From the cell containing the given text, extract its center point as (x, y) coordinate. 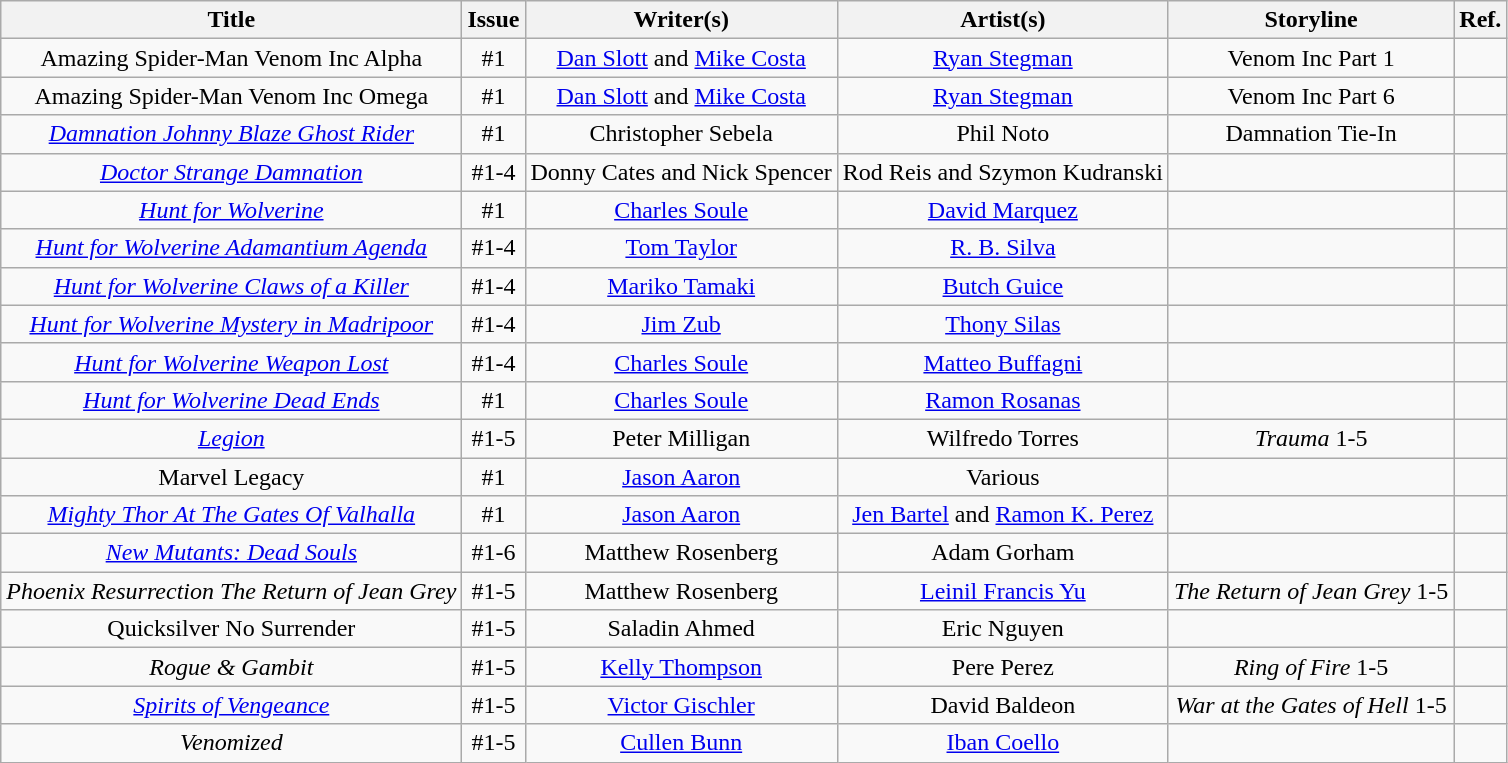
David Baldeon (1002, 705)
Phoenix Resurrection The Return of Jean Grey (232, 591)
Hunt for Wolverine (232, 210)
Various (1002, 477)
Christopher Sebela (681, 134)
War at the Gates of Hell 1-5 (1310, 705)
The Return of Jean Grey 1-5 (1310, 591)
Hunt for Wolverine Adamantium Agenda (232, 248)
David Marquez (1002, 210)
Quicksilver No Surrender (232, 629)
Phil Noto (1002, 134)
Writer(s) (681, 20)
Doctor Strange Damnation (232, 172)
Iban Coello (1002, 743)
Tom Taylor (681, 248)
Rogue & Gambit (232, 667)
Venom Inc Part 6 (1310, 96)
Issue (494, 20)
Matteo Buffagni (1002, 362)
Ramon Rosanas (1002, 400)
Ring of Fire 1-5 (1310, 667)
Storyline (1310, 20)
New Mutants: Dead Souls (232, 553)
Marvel Legacy (232, 477)
Jim Zub (681, 324)
Rod Reis and Szymon Kudranski (1002, 172)
Amazing Spider-Man Venom Inc Alpha (232, 58)
R. B. Silva (1002, 248)
Mariko Tamaki (681, 286)
Adam Gorham (1002, 553)
Hunt for Wolverine Weapon Lost (232, 362)
Pere Perez (1002, 667)
Saladin Ahmed (681, 629)
Venomized (232, 743)
Damnation Tie-In (1310, 134)
Butch Guice (1002, 286)
Eric Nguyen (1002, 629)
Amazing Spider-Man Venom Inc Omega (232, 96)
Peter Milligan (681, 438)
Hunt for Wolverine Mystery in Madripoor (232, 324)
Mighty Thor At The Gates Of Valhalla (232, 515)
Hunt for Wolverine Dead Ends (232, 400)
Title (232, 20)
Kelly Thompson (681, 667)
Jen Bartel and Ramon K. Perez (1002, 515)
Hunt for Wolverine Claws of a Killer (232, 286)
Ref. (1480, 20)
Victor Gischler (681, 705)
Artist(s) (1002, 20)
Legion (232, 438)
Damnation Johnny Blaze Ghost Rider (232, 134)
Wilfredo Torres (1002, 438)
Trauma 1-5 (1310, 438)
Cullen Bunn (681, 743)
Donny Cates and Nick Spencer (681, 172)
Spirits of Vengeance (232, 705)
Leinil Francis Yu (1002, 591)
Thony Silas (1002, 324)
Venom Inc Part 1 (1310, 58)
#1-6 (494, 553)
